Identify which cell holds the provided text, then report its [X, Y] central coordinate. 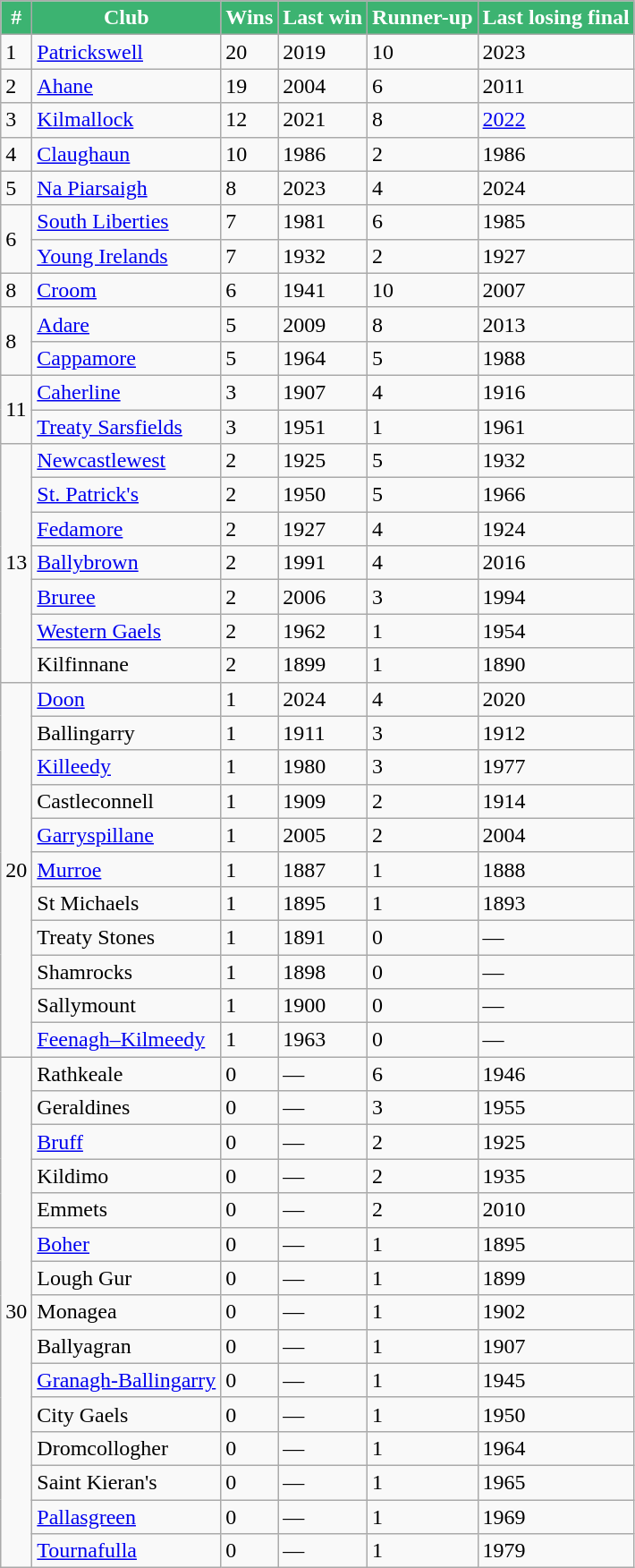
1946 [556, 1074]
Ahane [127, 86]
Caherline [127, 392]
South Liberties [127, 222]
11 [16, 409]
1945 [556, 1380]
13 [16, 563]
Cappamore [127, 358]
1935 [556, 1176]
Granagh-Ballingarry [127, 1380]
1912 [556, 733]
Last win [323, 18]
1969 [556, 1517]
1914 [556, 801]
St. Patrick's [127, 495]
1898 [323, 971]
Boher [127, 1244]
Ballybrown [127, 563]
Young Irelands [127, 256]
Feenagh–Kilmeedy [127, 1040]
1909 [323, 801]
Ballyagran [127, 1346]
Kilfinnane [127, 665]
2019 [323, 52]
Garryspillane [127, 835]
Ballingarry [127, 733]
Wins [250, 18]
1887 [323, 869]
Club [127, 18]
1900 [323, 1006]
1941 [323, 290]
1963 [323, 1040]
1911 [323, 733]
1890 [556, 665]
2022 [556, 120]
City Gaels [127, 1414]
30 [16, 1312]
Fedamore [127, 529]
Treaty Stones [127, 937]
Na Piarsaigh [127, 188]
2013 [556, 324]
Treaty Sarsfields [127, 427]
2011 [556, 86]
St Michaels [127, 903]
Rathkeale [127, 1074]
Runner-up [423, 18]
Claughaun [127, 154]
1980 [323, 767]
Shamrocks [127, 971]
2006 [323, 597]
2010 [556, 1210]
Bruree [127, 597]
Kilmallock [127, 120]
# [16, 18]
1955 [556, 1108]
Monagea [127, 1312]
1988 [556, 358]
1902 [556, 1312]
2009 [323, 324]
Western Gaels [127, 631]
1888 [556, 869]
Kildimo [127, 1176]
19 [250, 86]
1985 [556, 222]
Newcastlewest [127, 461]
Geraldines [127, 1108]
Castleconnell [127, 801]
1966 [556, 495]
1954 [556, 631]
1962 [323, 631]
Bruff [127, 1142]
2007 [556, 290]
1916 [556, 392]
1991 [323, 563]
Patrickswell [127, 52]
Killeedy [127, 767]
1893 [556, 903]
Emmets [127, 1210]
Saint Kieran's [127, 1482]
1994 [556, 597]
Dromcollogher [127, 1448]
1924 [556, 529]
1979 [556, 1551]
Pallasgreen [127, 1517]
12 [250, 120]
2005 [323, 835]
Doon [127, 699]
1961 [556, 427]
2020 [556, 699]
Croom [127, 290]
Lough Gur [127, 1278]
2016 [556, 563]
Adare [127, 324]
Sallymount [127, 1006]
Last losing final [556, 18]
Murroe [127, 869]
Tournafulla [127, 1551]
1977 [556, 767]
1891 [323, 937]
1965 [556, 1482]
2021 [323, 120]
1951 [323, 427]
1981 [323, 222]
